From the cell containing the given text, extract its center point as [X, Y] coordinate. 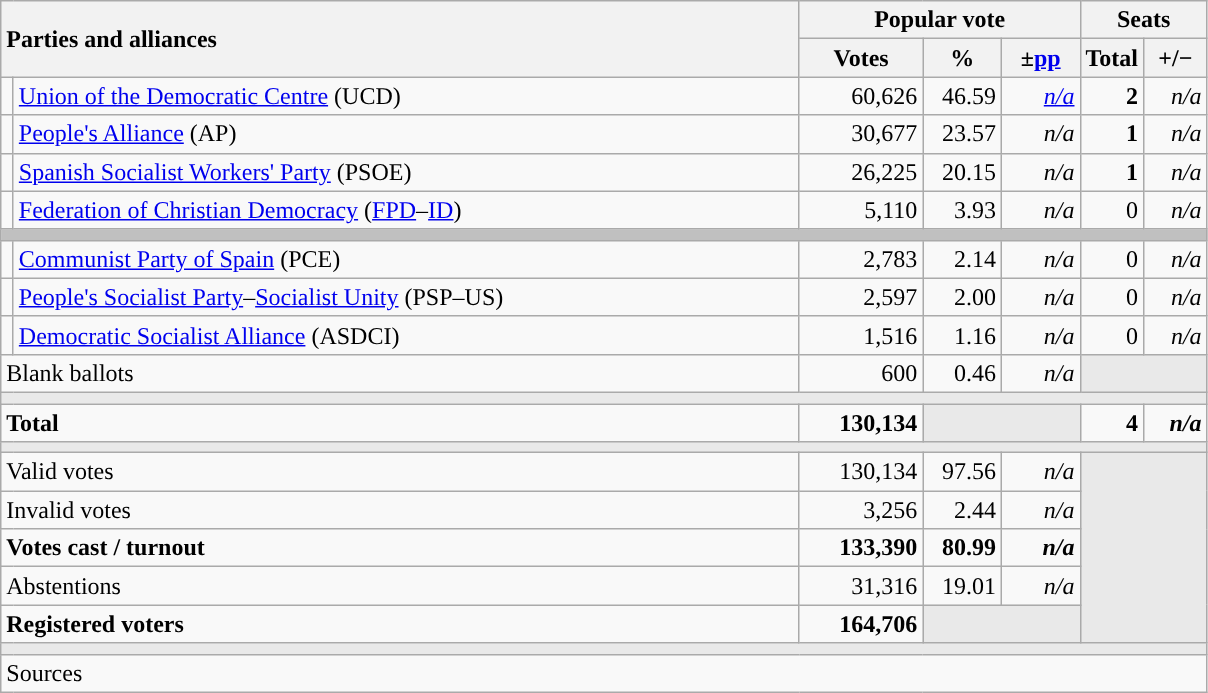
±pp [1040, 58]
26,225 [861, 172]
3.93 [962, 210]
Union of the Democratic Centre (UCD) [406, 96]
23.57 [962, 134]
600 [861, 373]
Communist Party of Spain (PCE) [406, 259]
Spanish Socialist Workers' Party (PSOE) [406, 172]
% [962, 58]
1.16 [962, 335]
5,110 [861, 210]
People's Alliance (AP) [406, 134]
Democratic Socialist Alliance (ASDCI) [406, 335]
Valid votes [400, 472]
Popular vote [940, 20]
164,706 [861, 624]
Invalid votes [400, 510]
30,677 [861, 134]
Federation of Christian Democracy (FPD–ID) [406, 210]
3,256 [861, 510]
2.14 [962, 259]
Votes cast / turnout [400, 548]
2 [1112, 96]
Seats [1144, 20]
2.44 [962, 510]
4 [1112, 423]
2.00 [962, 297]
0.46 [962, 373]
31,316 [861, 586]
46.59 [962, 96]
60,626 [861, 96]
Sources [604, 673]
19.01 [962, 586]
133,390 [861, 548]
2,783 [861, 259]
Parties and alliances [400, 39]
97.56 [962, 472]
+/− [1176, 58]
Votes [861, 58]
20.15 [962, 172]
People's Socialist Party–Socialist Unity (PSP–US) [406, 297]
2,597 [861, 297]
Abstentions [400, 586]
Blank ballots [400, 373]
1,516 [861, 335]
80.99 [962, 548]
Registered voters [400, 624]
